Search for the cell housing the specified text and yield its (x, y) center coordinate. 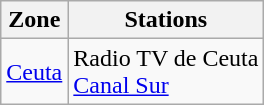
Stations (166, 20)
Radio TV de CeutaCanal Sur (166, 72)
Ceuta (34, 72)
Zone (34, 20)
